Detect which cell encompasses the target text, then output its [x, y] center coordinate. 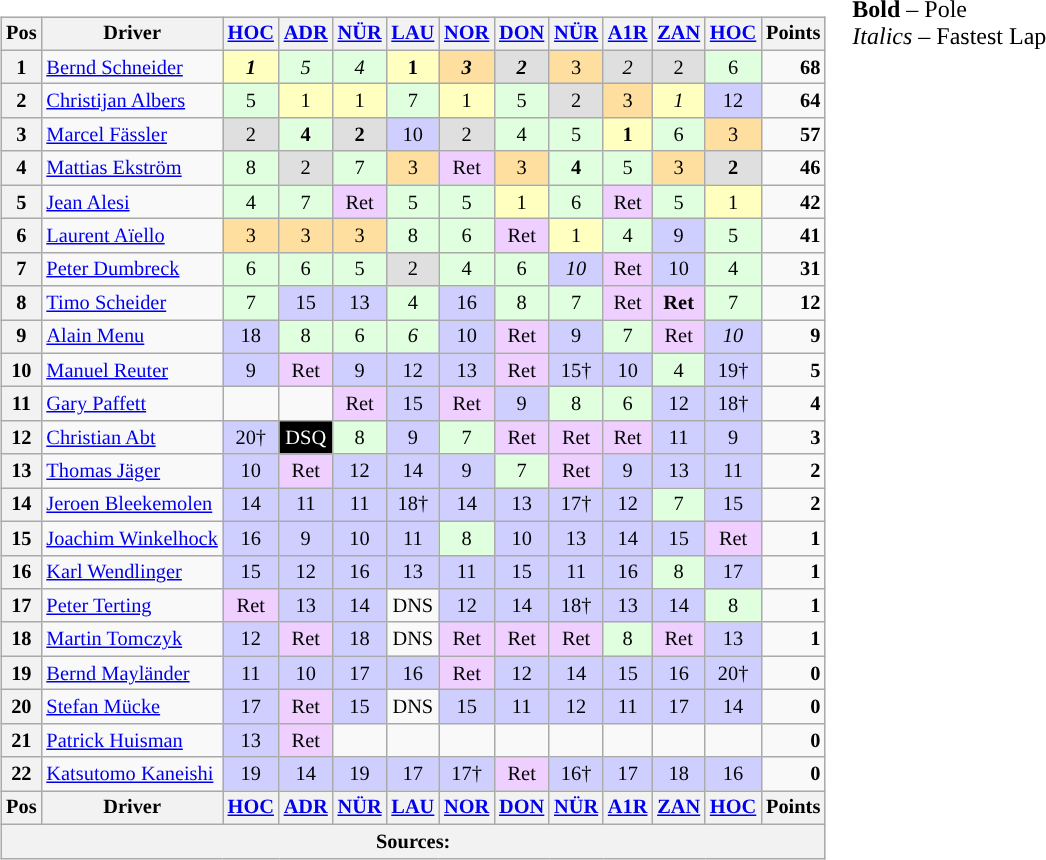
Marcel Fässler [132, 135]
Timo Scheider [132, 303]
Manuel Reuter [132, 370]
16† [576, 774]
64 [793, 101]
20 [21, 707]
Mattias Ekström [132, 168]
21 [21, 740]
Thomas Jäger [132, 471]
Katsutomo Kaneishi [132, 774]
22 [21, 774]
Christijan Albers [132, 101]
Gary Paffett [132, 404]
Alain Menu [132, 337]
41 [793, 236]
68 [793, 67]
Bernd Mayländer [132, 673]
15† [576, 370]
Jeroen Bleekemolen [132, 505]
DSQ [306, 438]
Karl Wendlinger [132, 572]
Bernd Schneider [132, 67]
Martin Tomczyk [132, 639]
19† [733, 370]
Jean Alesi [132, 202]
31 [793, 269]
Stefan Mücke [132, 707]
46 [793, 168]
Peter Dumbreck [132, 269]
Christian Abt [132, 438]
Laurent Aïello [132, 236]
57 [793, 135]
Sources: [413, 841]
Peter Terting [132, 606]
Patrick Huisman [132, 740]
42 [793, 202]
Joachim Winkelhock [132, 538]
